Capture the cell that displays the provided text and extract its (X, Y) central coordinate. 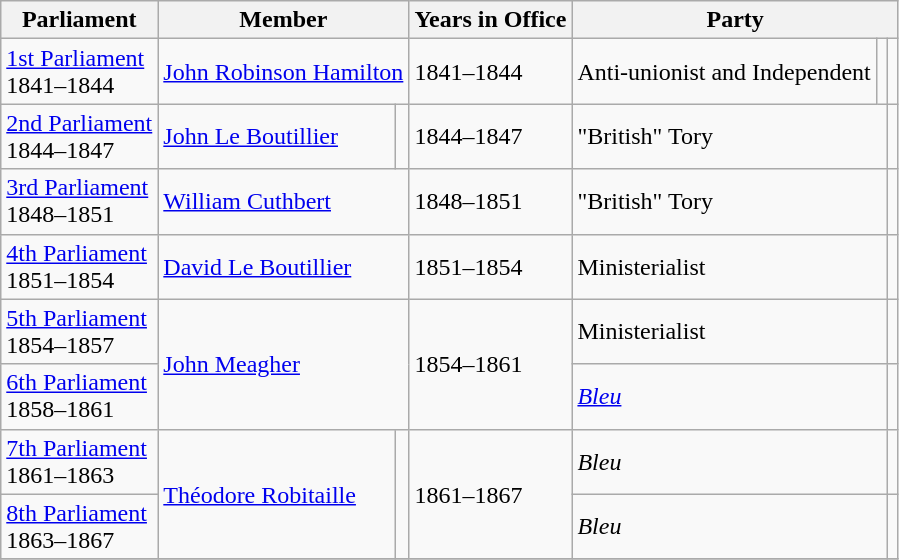
2nd Parliament1844–1847 (80, 136)
3rd Parliament1848–1851 (80, 202)
Party (735, 20)
Théodore Robitaille (277, 494)
5th Parliament1854–1857 (80, 332)
John Meagher (284, 364)
William Cuthbert (284, 202)
4th Parliament1851–1854 (80, 266)
Member (284, 20)
John Robinson Hamilton (284, 72)
6th Parliament1858–1861 (80, 396)
1st Parliament1841–1844 (80, 72)
1841–1844 (490, 72)
8th Parliament 1863–1867 (80, 526)
7th Parliament1861–1863 (80, 462)
Years in Office (490, 20)
Anti-unionist and Independent (724, 72)
David Le Boutillier (284, 266)
Parliament (80, 20)
1861–1867 (490, 494)
1854–1861 (490, 364)
John Le Boutillier (277, 136)
1844–1847 (490, 136)
1851–1854 (490, 266)
1848–1851 (490, 202)
